Return the (X, Y) coordinate for the center point of the cell that contains the specified text.  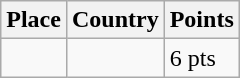
Country (115, 20)
Points (202, 20)
Place (34, 20)
6 pts (202, 58)
